Find where the given text appears and provide that cell's center as [x, y] coordinate. 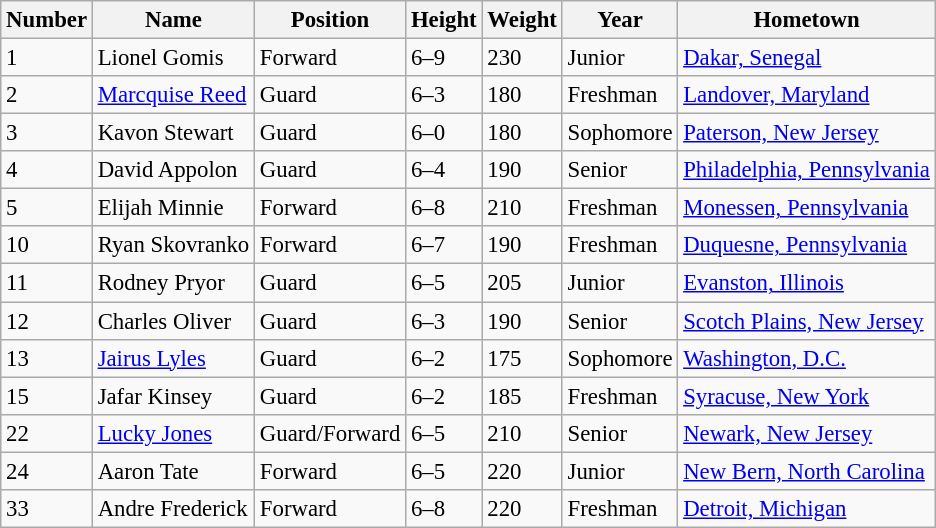
185 [522, 396]
Lucky Jones [173, 433]
Andre Frederick [173, 509]
Jafar Kinsey [173, 396]
Philadelphia, Pennsylvania [806, 170]
New Bern, North Carolina [806, 471]
230 [522, 58]
Kavon Stewart [173, 133]
175 [522, 358]
Scotch Plains, New Jersey [806, 321]
Duquesne, Pennsylvania [806, 245]
Paterson, New Jersey [806, 133]
Ryan Skovranko [173, 245]
205 [522, 283]
Guard/Forward [330, 433]
Lionel Gomis [173, 58]
Rodney Pryor [173, 283]
Name [173, 20]
15 [47, 396]
12 [47, 321]
Detroit, Michigan [806, 509]
Height [444, 20]
Dakar, Senegal [806, 58]
2 [47, 95]
6–7 [444, 245]
Hometown [806, 20]
6–9 [444, 58]
Landover, Maryland [806, 95]
Charles Oliver [173, 321]
Monessen, Pennsylvania [806, 208]
5 [47, 208]
Year [620, 20]
24 [47, 471]
Position [330, 20]
David Appolon [173, 170]
Elijah Minnie [173, 208]
6–4 [444, 170]
Number [47, 20]
Syracuse, New York [806, 396]
Weight [522, 20]
11 [47, 283]
13 [47, 358]
4 [47, 170]
Washington, D.C. [806, 358]
22 [47, 433]
Newark, New Jersey [806, 433]
Marcquise Reed [173, 95]
3 [47, 133]
Evanston, Illinois [806, 283]
6–0 [444, 133]
Aaron Tate [173, 471]
33 [47, 509]
10 [47, 245]
Jairus Lyles [173, 358]
1 [47, 58]
